From the cell containing the given text, extract its center point as [X, Y] coordinate. 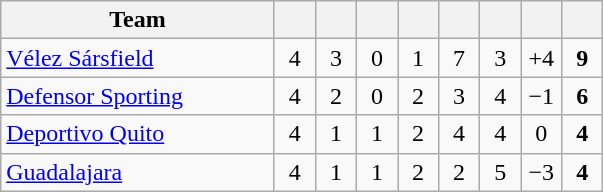
Defensor Sporting [138, 96]
Team [138, 20]
6 [582, 96]
Guadalajara [138, 172]
Deportivo Quito [138, 134]
−1 [542, 96]
−3 [542, 172]
+4 [542, 58]
5 [500, 172]
Vélez Sársfield [138, 58]
7 [460, 58]
9 [582, 58]
